Identify which cell holds the provided text, then report its [X, Y] central coordinate. 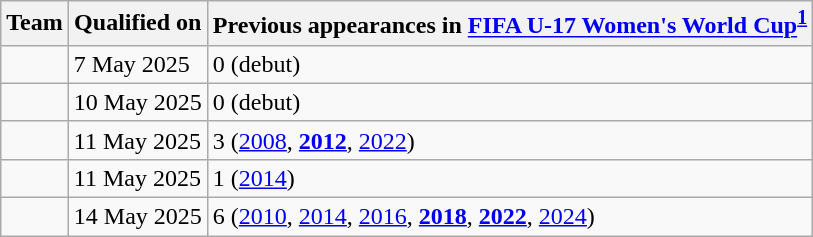
7 May 2025 [138, 64]
10 May 2025 [138, 102]
1 (2014) [510, 178]
Team [35, 24]
3 (2008, 2012, 2022) [510, 140]
Previous appearances in FIFA U-17 Women's World Cup1 [510, 24]
6 (2010, 2014, 2016, 2018, 2022, 2024) [510, 217]
14 May 2025 [138, 217]
Qualified on [138, 24]
